Return the [x, y] coordinate for the center point of the cell that contains the specified text.  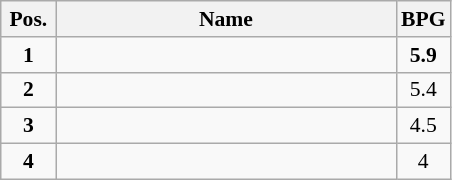
BPG [424, 19]
Pos. [28, 19]
4.5 [424, 126]
5.4 [424, 90]
2 [28, 90]
1 [28, 55]
Name [226, 19]
5.9 [424, 55]
3 [28, 126]
